Search for the cell housing the specified text and yield its (x, y) center coordinate. 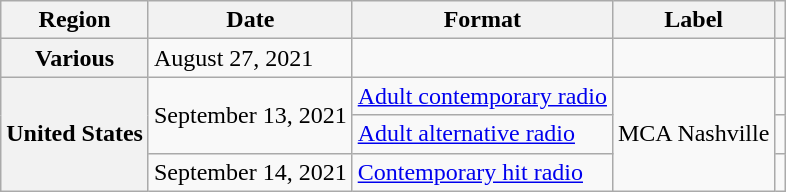
August 27, 2021 (250, 58)
Label (693, 20)
Contemporary hit radio (482, 172)
MCA Nashville (693, 134)
September 14, 2021 (250, 172)
Adult contemporary radio (482, 96)
Format (482, 20)
United States (75, 134)
Adult alternative radio (482, 134)
September 13, 2021 (250, 115)
Region (75, 20)
Date (250, 20)
Various (75, 58)
